Pinpoint the cell where the given text exists, returning its (X, Y) midpoint coordinate. 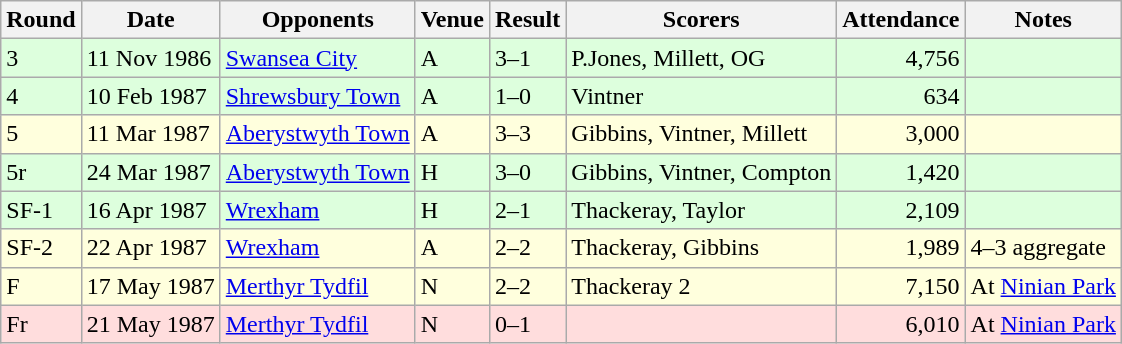
24 Mar 1987 (150, 172)
634 (901, 96)
SF-1 (41, 210)
1–0 (527, 96)
22 Apr 1987 (150, 248)
2–1 (527, 210)
0–1 (527, 324)
Venue (452, 20)
SF-2 (41, 248)
P.Jones, Millett, OG (702, 58)
7,150 (901, 286)
Date (150, 20)
16 Apr 1987 (150, 210)
Gibbins, Vintner, Compton (702, 172)
11 Nov 1986 (150, 58)
21 May 1987 (150, 324)
2,109 (901, 210)
Swansea City (318, 58)
4–3 aggregate (1043, 248)
5r (41, 172)
11 Mar 1987 (150, 134)
Round (41, 20)
17 May 1987 (150, 286)
Opponents (318, 20)
F (41, 286)
Scorers (702, 20)
Notes (1043, 20)
Attendance (901, 20)
Thackeray 2 (702, 286)
1,989 (901, 248)
Vintner (702, 96)
1,420 (901, 172)
3–0 (527, 172)
Gibbins, Vintner, Millett (702, 134)
Shrewsbury Town (318, 96)
4,756 (901, 58)
10 Feb 1987 (150, 96)
Fr (41, 324)
Result (527, 20)
Thackeray, Taylor (702, 210)
Thackeray, Gibbins (702, 248)
3–3 (527, 134)
3 (41, 58)
3,000 (901, 134)
3–1 (527, 58)
6,010 (901, 324)
5 (41, 134)
4 (41, 96)
